Locate the cell with the specified text and output its [X, Y] center coordinate. 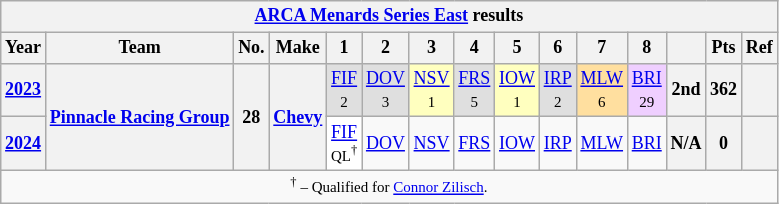
Pinnacle Racing Group [139, 117]
7 [602, 48]
1 [344, 48]
IOW [518, 144]
No. [252, 48]
MLW6 [602, 90]
6 [558, 48]
IRP2 [558, 90]
IOW1 [518, 90]
MLW [602, 144]
FIF2 [344, 90]
Make [298, 48]
2 [386, 48]
NSV [432, 144]
BRI29 [646, 90]
ARCA Menards Series East results [389, 16]
N/A [686, 144]
IRP [558, 144]
Team [139, 48]
DOV [386, 144]
FRS [474, 144]
FIFQL† [344, 144]
362 [724, 90]
3 [432, 48]
Chevy [298, 117]
0 [724, 144]
FRS5 [474, 90]
2nd [686, 90]
4 [474, 48]
NSV1 [432, 90]
Year [24, 48]
Pts [724, 48]
28 [252, 117]
Ref [759, 48]
8 [646, 48]
DOV3 [386, 90]
2023 [24, 90]
BRI [646, 144]
5 [518, 48]
2024 [24, 144]
† – Qualified for Connor Zilisch. [389, 187]
